From the cell containing the given text, extract its center point as [X, Y] coordinate. 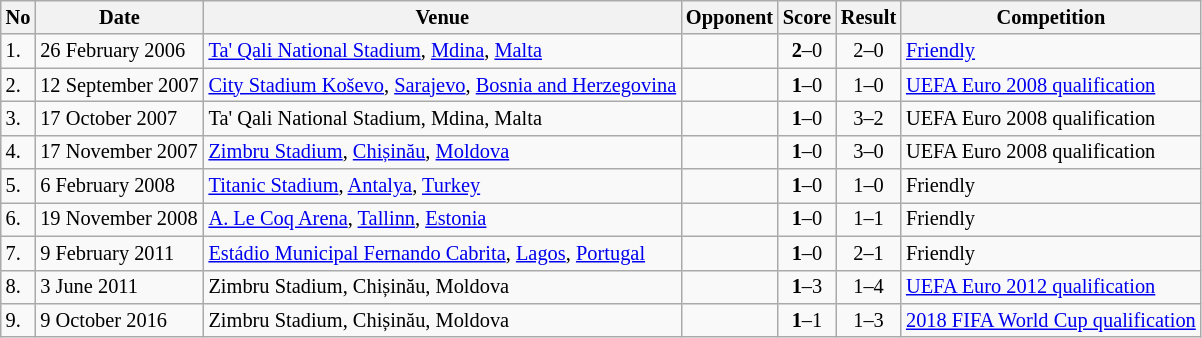
UEFA Euro 2012 qualification [1051, 287]
6. [18, 219]
4. [18, 152]
Venue [442, 17]
17 November 2007 [119, 152]
3 June 2011 [119, 287]
A. Le Coq Arena, Tallinn, Estonia [442, 219]
2–1 [868, 253]
Date [119, 17]
3–2 [868, 118]
Opponent [730, 17]
3. [18, 118]
19 November 2008 [119, 219]
9 October 2016 [119, 320]
Competition [1051, 17]
Score [807, 17]
5. [18, 186]
9. [18, 320]
Estádio Municipal Fernando Cabrita, Lagos, Portugal [442, 253]
Titanic Stadium, Antalya, Turkey [442, 186]
26 February 2006 [119, 51]
6 February 2008 [119, 186]
7. [18, 253]
1–4 [868, 287]
9 February 2011 [119, 253]
12 September 2007 [119, 85]
1. [18, 51]
Result [868, 17]
17 October 2007 [119, 118]
3–0 [868, 152]
2. [18, 85]
8. [18, 287]
No [18, 17]
City Stadium Koševo, Sarajevo, Bosnia and Herzegovina [442, 85]
2018 FIFA World Cup qualification [1051, 320]
